Detect which cell encompasses the target text, then output its [X, Y] center coordinate. 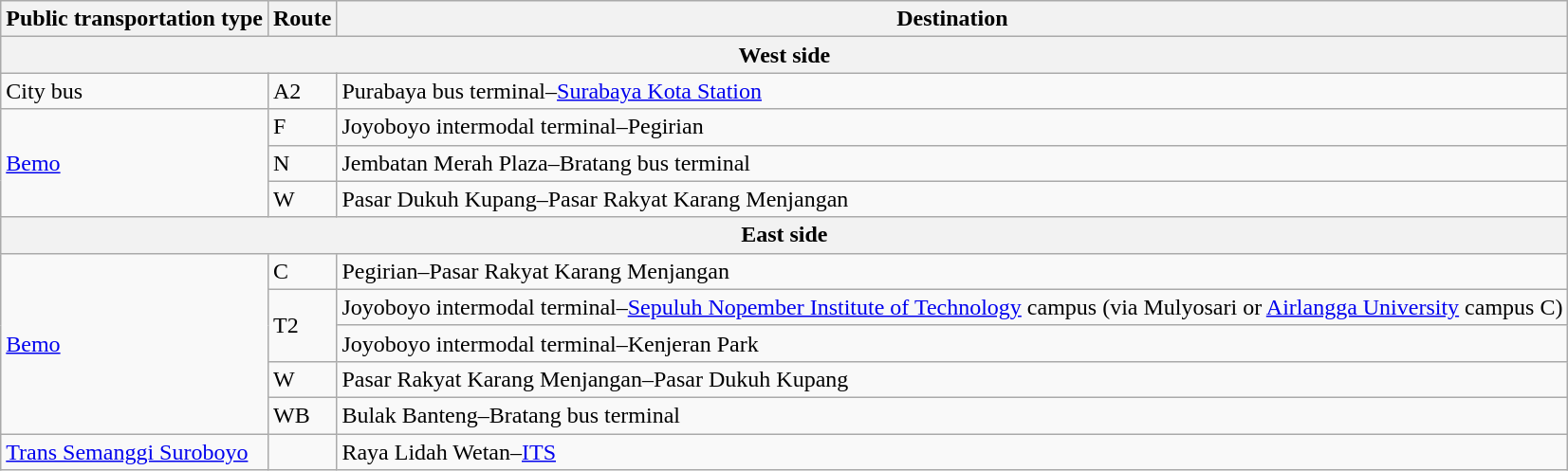
T2 [302, 325]
Route [302, 19]
Jembatan Merah Plaza–Bratang bus terminal [952, 163]
Joyoboyo intermodal terminal–Kenjeran Park [952, 343]
Raya Lidah Wetan–ITS [952, 452]
F [302, 127]
WB [302, 415]
Pegirian–Pasar Rakyat Karang Menjangan [952, 271]
Pasar Dukuh Kupang–Pasar Rakyat Karang Menjangan [952, 199]
Bulak Banteng–Bratang bus terminal [952, 415]
West side [784, 55]
Trans Semanggi Suroboyo [135, 452]
Pasar Rakyat Karang Menjangan–Pasar Dukuh Kupang [952, 379]
Joyoboyo intermodal terminal–Pegirian [952, 127]
City bus [135, 91]
Joyoboyo intermodal terminal–Sepuluh Nopember Institute of Technology campus (via Mulyosari or Airlangga University campus C) [952, 307]
N [302, 163]
Purabaya bus terminal–Surabaya Kota Station [952, 91]
Public transportation type [135, 19]
East side [784, 235]
Destination [952, 19]
C [302, 271]
A2 [302, 91]
